Return [X, Y] of the center of cell containing provided text 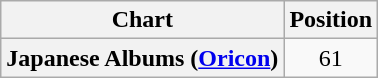
Chart [142, 20]
Position [331, 20]
Japanese Albums (Oricon) [142, 58]
61 [331, 58]
